Return (x, y) of the center of cell containing provided text 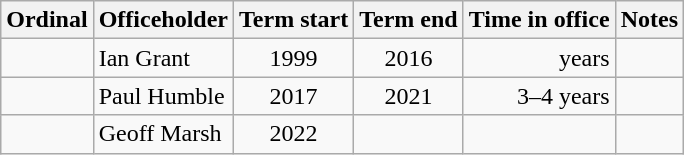
2022 (294, 134)
Paul Humble (163, 96)
Officeholder (163, 20)
Ordinal (47, 20)
Ian Grant (163, 58)
Geoff Marsh (163, 134)
2021 (409, 96)
years (539, 58)
Notes (649, 20)
1999 (294, 58)
Term end (409, 20)
2017 (294, 96)
2016 (409, 58)
Term start (294, 20)
Time in office (539, 20)
3–4 years (539, 96)
